Find where the given text appears and provide that cell's center as (X, Y) coordinate. 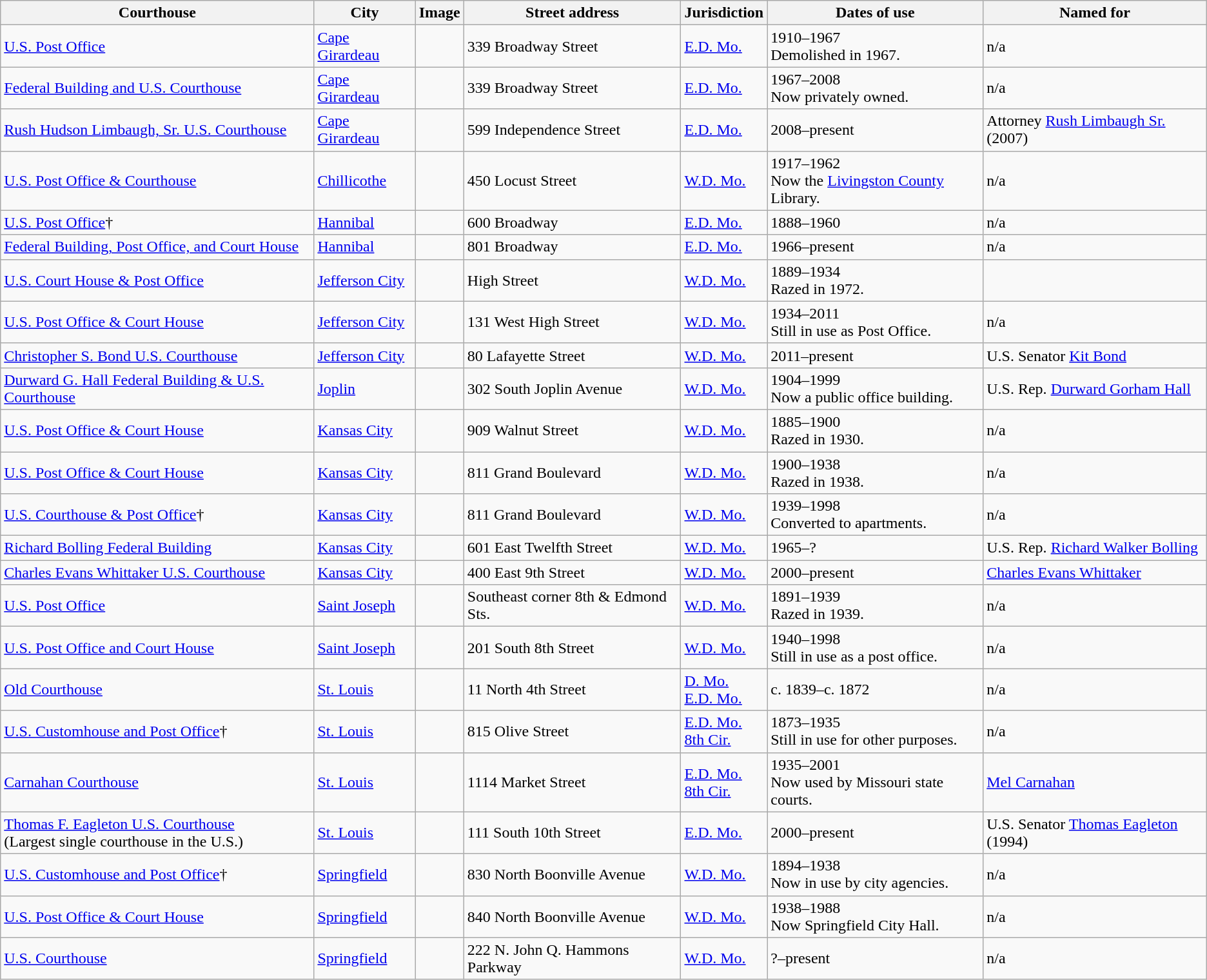
Rush Hudson Limbaugh, Sr. U.S. Courthouse (157, 130)
1885–1900Razed in 1930. (876, 431)
?–present (876, 958)
U.S. Rep. Durward Gorham Hall (1095, 388)
Jurisdiction (724, 13)
High Street (573, 280)
1967–2008Now privately owned. (876, 88)
302 South Joplin Avenue (573, 388)
Image (440, 13)
Chillicothe (365, 181)
Attorney Rush Limbaugh Sr. (2007) (1095, 130)
Dates of use (876, 13)
1934–2011Still in use as Post Office. (876, 322)
Mel Carnahan (1095, 782)
1910–1967Demolished in 1967. (876, 46)
U.S. Court House & Post Office (157, 280)
U.S. Post Office and Court House (157, 647)
c. 1839–c. 1872 (876, 690)
Federal Building and U.S. Courthouse (157, 88)
840 North Boonville Avenue (573, 917)
1888–1960 (876, 222)
Charles Evans Whittaker (1095, 573)
U.S. Senator Thomas Eagleton (1994) (1095, 833)
601 East Twelfth Street (573, 548)
1966–present (876, 247)
201 South 8th Street (573, 647)
1904–1999Now a public office building. (876, 388)
Old Courthouse (157, 690)
450 Locust Street (573, 181)
131 West High Street (573, 322)
U.S. Post Office & Courthouse (157, 181)
80 Lafayette Street (573, 355)
815 Olive Street (573, 731)
1917–1962Now the Livingston County Library. (876, 181)
600 Broadway (573, 222)
830 North Boonville Avenue (573, 874)
Christopher S. Bond U.S. Courthouse (157, 355)
11 North 4th Street (573, 690)
599 Independence Street (573, 130)
Courthouse (157, 13)
U.S. Courthouse & Post Office† (157, 514)
909 Walnut Street (573, 431)
U.S. Senator Kit Bond (1095, 355)
Street address (573, 13)
Charles Evans Whittaker U.S. Courthouse (157, 573)
U.S. Post Office† (157, 222)
1873–1935Still in use for other purposes. (876, 731)
2011–present (876, 355)
1965–? (876, 548)
222 N. John Q. Hammons Parkway (573, 958)
1891–1939Razed in 1939. (876, 606)
400 East 9th Street (573, 573)
Carnahan Courthouse (157, 782)
D. Mo.E.D. Mo. (724, 690)
U.S. Rep. Richard Walker Bolling (1095, 548)
1894–1938Now in use by city agencies. (876, 874)
Durward G. Hall Federal Building & U.S. Courthouse (157, 388)
City (365, 13)
1900–1938Razed in 1938. (876, 472)
1114 Market Street (573, 782)
2008–present (876, 130)
Richard Bolling Federal Building (157, 548)
Named for (1095, 13)
U.S. Courthouse (157, 958)
801 Broadway (573, 247)
1935–2001Now used by Missouri state courts. (876, 782)
1938–1988Now Springfield City Hall. (876, 917)
Thomas F. Eagleton U.S. Courthouse(Largest single courthouse in the U.S.) (157, 833)
Joplin (365, 388)
1889–1934Razed in 1972. (876, 280)
111 South 10th Street (573, 833)
1940–1998Still in use as a post office. (876, 647)
Federal Building, Post Office, and Court House (157, 247)
Southeast corner 8th & Edmond Sts. (573, 606)
1939–1998Converted to apartments. (876, 514)
